Capture the cell that displays the provided text and extract its (X, Y) central coordinate. 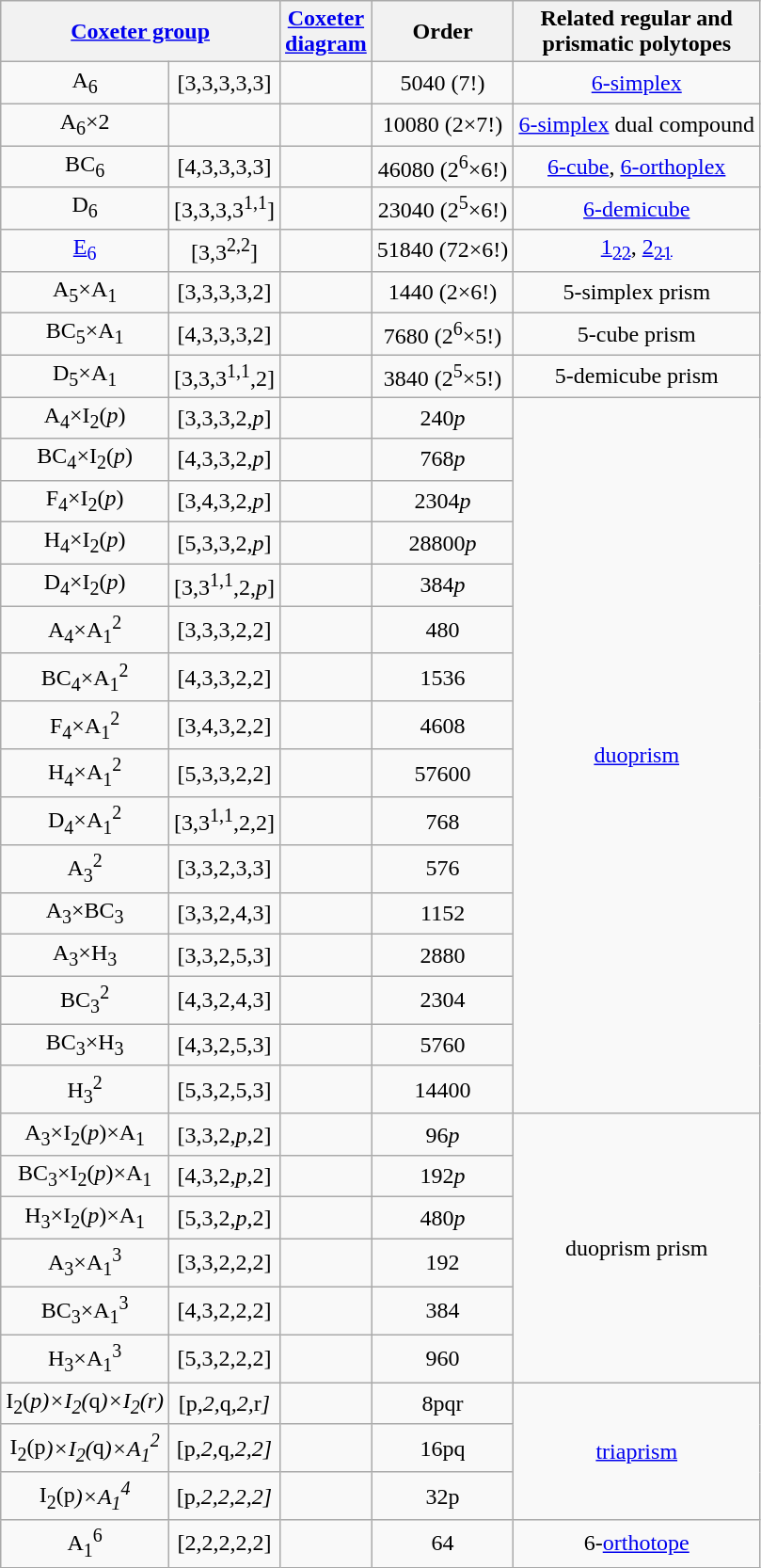
BC3×I2(p)×A1 (85, 1176)
Coxeterdiagram (326, 32)
[3,3,3,3,2] (225, 292)
[3,3,3,2,p] (225, 418)
E6 (85, 250)
[4,3,2,4,3] (225, 1000)
4608 (442, 725)
57600 (442, 774)
D5×A1 (85, 376)
960 (442, 1359)
1440 (2×6!) (442, 292)
I2(p)×I2(q)×A12 (85, 1448)
BC4×I2(p) (85, 459)
[p,2,2,2,2] (225, 1496)
2880 (442, 955)
5-simplex prism (637, 292)
[4,3,2,p,2] (225, 1176)
32p (442, 1496)
[5,3,2,2,2] (225, 1359)
F4×A12 (85, 725)
[3,32,2] (225, 250)
D6 (85, 209)
[4,3,3,2,p] (225, 459)
[3,3,31,1,2] (225, 376)
576 (442, 870)
[3,3,2,5,3] (225, 955)
1152 (442, 914)
A4×I2(p) (85, 418)
A5×A1 (85, 292)
480 (442, 631)
[5,3,2,p,2] (225, 1218)
768 (442, 821)
D4×I2(p) (85, 585)
Related regular and prismatic polytopes (637, 32)
duoprism (637, 756)
[3,3,2,4,3] (225, 914)
[3,3,3,2,2] (225, 631)
F4×I2(p) (85, 501)
[3,31,1,2,2] (225, 821)
H3×A13 (85, 1359)
A16 (85, 1544)
BC6 (85, 166)
7680 (26×5!) (442, 335)
[3,3,3,31,1] (225, 209)
[4,3,2,5,3] (225, 1045)
A3×BC3 (85, 914)
[3,3,2,2,2] (225, 1263)
[4,3,3,2,2] (225, 678)
23040 (25×6!) (442, 209)
[5,3,3,2,2] (225, 774)
51840 (72×6!) (442, 250)
BC3×A13 (85, 1310)
[4,3,3,3,2] (225, 335)
480p (442, 1218)
[3,3,2,3,3] (225, 870)
6-simplex (637, 83)
[5,3,2,5,3] (225, 1090)
5-cube prism (637, 335)
[5,3,3,2,p] (225, 543)
BC3×H3 (85, 1045)
BC32 (85, 1000)
[3,3,2,p,2] (225, 1134)
triaprism (637, 1451)
5040 (7!) (442, 83)
384 (442, 1310)
A3×I2(p)×A1 (85, 1134)
384p (442, 585)
H3×I2(p)×A1 (85, 1218)
D4×A12 (85, 821)
A3×A13 (85, 1263)
46080 (26×6!) (442, 166)
14400 (442, 1090)
[p,2,q,2,r] (225, 1403)
192p (442, 1176)
I2(p)×I2(q)×I2(r) (85, 1403)
A4×A12 (85, 631)
[p,2,q,2,2] (225, 1448)
[3,3,3,3,3] (225, 83)
[4,3,3,3,3] (225, 166)
3840 (25×5!) (442, 376)
Coxeter group (141, 32)
2304p (442, 501)
[3,4,3,2,2] (225, 725)
Order (442, 32)
6-cube, 6-orthoplex (637, 166)
8pqr (442, 1403)
6-orthotope (637, 1544)
6-demicube (637, 209)
5-demicube prism (637, 376)
H32 (85, 1090)
A6×2 (85, 124)
96p (442, 1134)
64 (442, 1544)
240p (442, 418)
H4×A12 (85, 774)
5760 (442, 1045)
6-simplex dual compound (637, 124)
A3×H3 (85, 955)
I2(p)×A14 (85, 1496)
768p (442, 459)
A6 (85, 83)
122, 221 (637, 250)
[2,2,2,2,2] (225, 1544)
H4×I2(p) (85, 543)
2304 (442, 1000)
1536 (442, 678)
[4,3,2,2,2] (225, 1310)
A32 (85, 870)
BC5×A1 (85, 335)
[3,4,3,2,p] (225, 501)
10080 (2×7!) (442, 124)
28800p (442, 543)
BC4×A12 (85, 678)
duoprism prism (637, 1248)
192 (442, 1263)
16pq (442, 1448)
[3,31,1,2,p] (225, 585)
